Search for the cell housing the specified text and yield its [X, Y] center coordinate. 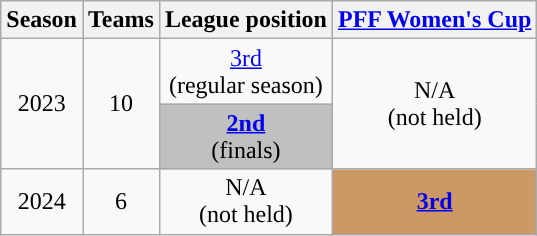
PFF Women's Cup [434, 20]
2023 [42, 104]
10 [120, 104]
League position [246, 20]
3rd(regular season) [246, 72]
Season [42, 20]
3rd [434, 202]
2024 [42, 202]
6 [120, 202]
2nd(finals) [246, 136]
Teams [120, 20]
